Capture the cell that displays the provided text and extract its [x, y] central coordinate. 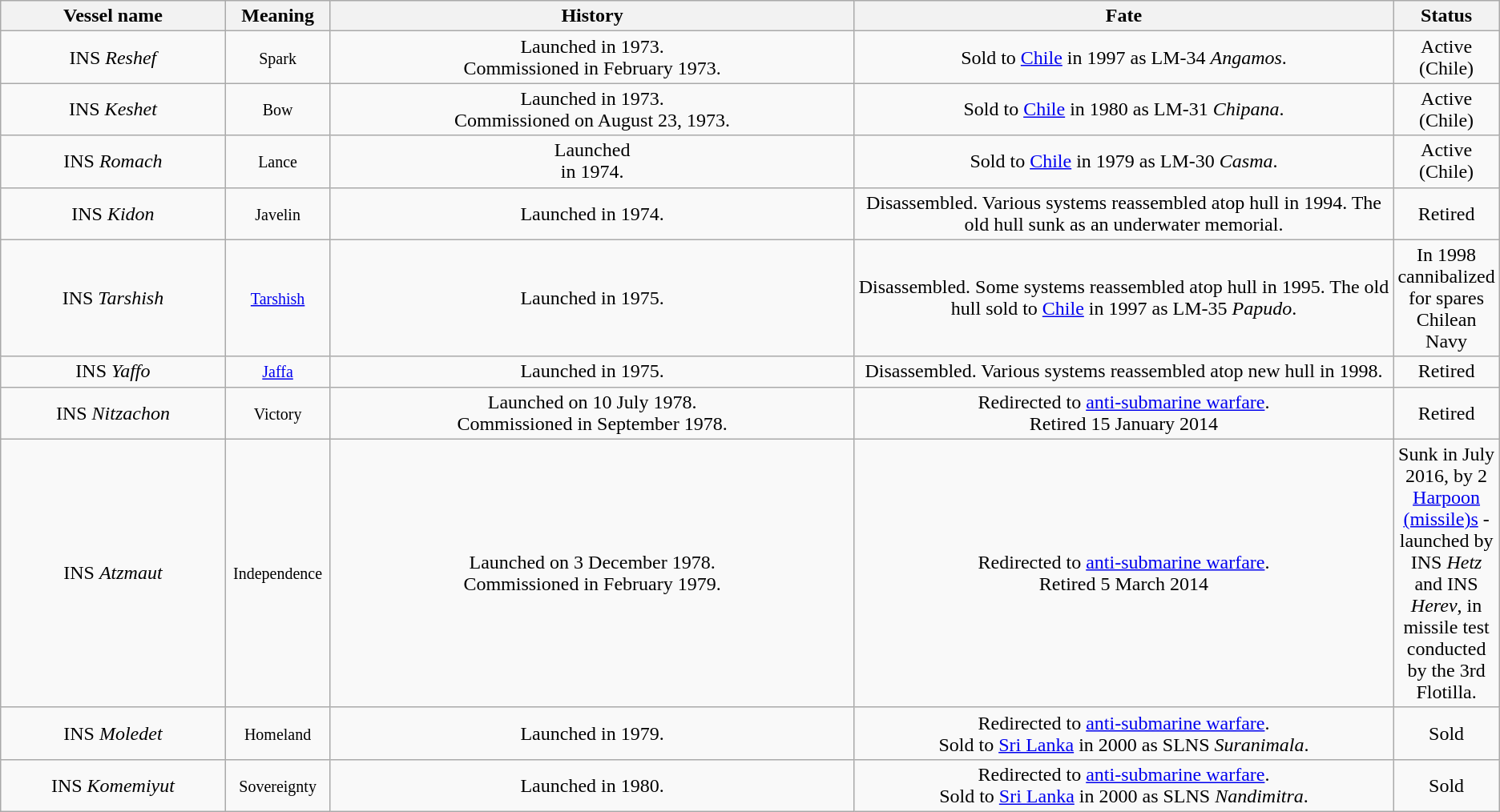
Sold to Chile in 1980 as LM-31 Chipana. [1123, 109]
Launched in 1973.Commissioned on August 23, 1973. [592, 109]
Jaffa [277, 372]
INS Atzmaut [113, 573]
Launched on 3 December 1978.Commissioned in February 1979. [592, 573]
Redirected to anti-submarine warfare.Sold to Sri Lanka in 2000 as SLNS Suranimala. [1123, 734]
INS Nitzachon [113, 413]
Lance [277, 162]
INS Moledet [113, 734]
Disassembled. Various systems reassembled atop hull in 1994. The old hull sunk as an underwater memorial. [1123, 213]
Launched in 1980. [592, 785]
Tarshish [277, 298]
Javelin [277, 213]
INS Komemiyut [113, 785]
Launched in 1974. [592, 213]
INS Keshet [113, 109]
Launchedin 1974. [592, 162]
Redirected to anti-submarine warfare.Retired 15 January 2014 [1123, 413]
Disassembled. Various systems reassembled atop new hull in 1998. [1123, 372]
Spark [277, 58]
INS Reshef [113, 58]
Redirected to anti-submarine warfare.Sold to Sri Lanka in 2000 as SLNS Nandimitra. [1123, 785]
Launched on 10 July 1978.Commissioned in September 1978. [592, 413]
In 1998 cannibalized for spares Chilean Navy [1446, 298]
Sunk in July 2016, by 2 Harpoon (missile)s - launched by INS Hetz and INS Herev, in missile test conducted by the 3rd Flotilla. [1446, 573]
Launched in 1979. [592, 734]
Bow [277, 109]
Vessel name [113, 16]
Disassembled. Some systems reassembled atop hull in 1995. The old hull sold to Chile in 1997 as LM-35 Papudo. [1123, 298]
Sold to Chile in 1997 as LM-34 Angamos. [1123, 58]
Fate [1123, 16]
Redirected to anti-submarine warfare.Retired 5 March 2014 [1123, 573]
Status [1446, 16]
Sovereignty [277, 785]
INS Kidon [113, 213]
INS Tarshish [113, 298]
Launched in 1973.Commissioned in February 1973. [592, 58]
Victory [277, 413]
Sold to Chile in 1979 as LM-30 Casma. [1123, 162]
Independence [277, 573]
History [592, 16]
Meaning [277, 16]
INS Yaffo [113, 372]
Homeland [277, 734]
INS Romach [113, 162]
